Locate the cell with the specified text and output its [x, y] center coordinate. 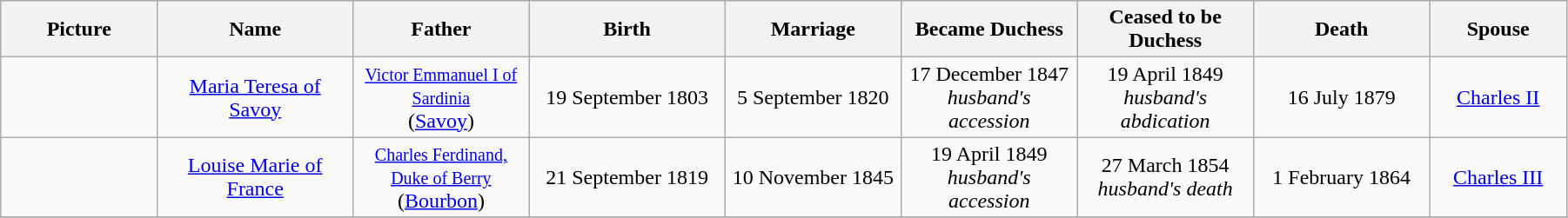
Death [1341, 30]
27 March 1854husband's death [1165, 177]
Ceased to be Duchess [1165, 30]
16 July 1879 [1341, 97]
Birth [627, 30]
Became Duchess [989, 30]
Charles III [1498, 177]
19 April 1849husband's accession [989, 177]
Louise Marie of France [256, 177]
5 September 1820 [813, 97]
1 February 1864 [1341, 177]
17 December 1847husband's accession [989, 97]
Father [441, 30]
Charles II [1498, 97]
Charles Ferdinand, Duke of Berry(Bourbon) [441, 177]
Victor Emmanuel I of Sardinia(Savoy) [441, 97]
21 September 1819 [627, 177]
Name [256, 30]
Picture [79, 30]
19 September 1803 [627, 97]
10 November 1845 [813, 177]
19 April 1849husband's abdication [1165, 97]
Spouse [1498, 30]
Maria Teresa of Savoy [256, 97]
Marriage [813, 30]
